Output the [X, Y] coordinate of the center of the cell containing the given text.  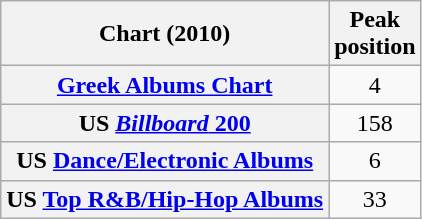
6 [375, 161]
Peakposition [375, 34]
4 [375, 85]
US Billboard 200 [165, 123]
158 [375, 123]
US Top R&B/Hip-Hop Albums [165, 199]
Greek Albums Chart [165, 85]
Chart (2010) [165, 34]
33 [375, 199]
US Dance/Electronic Albums [165, 161]
